Detect which cell encompasses the target text, then output its (x, y) center coordinate. 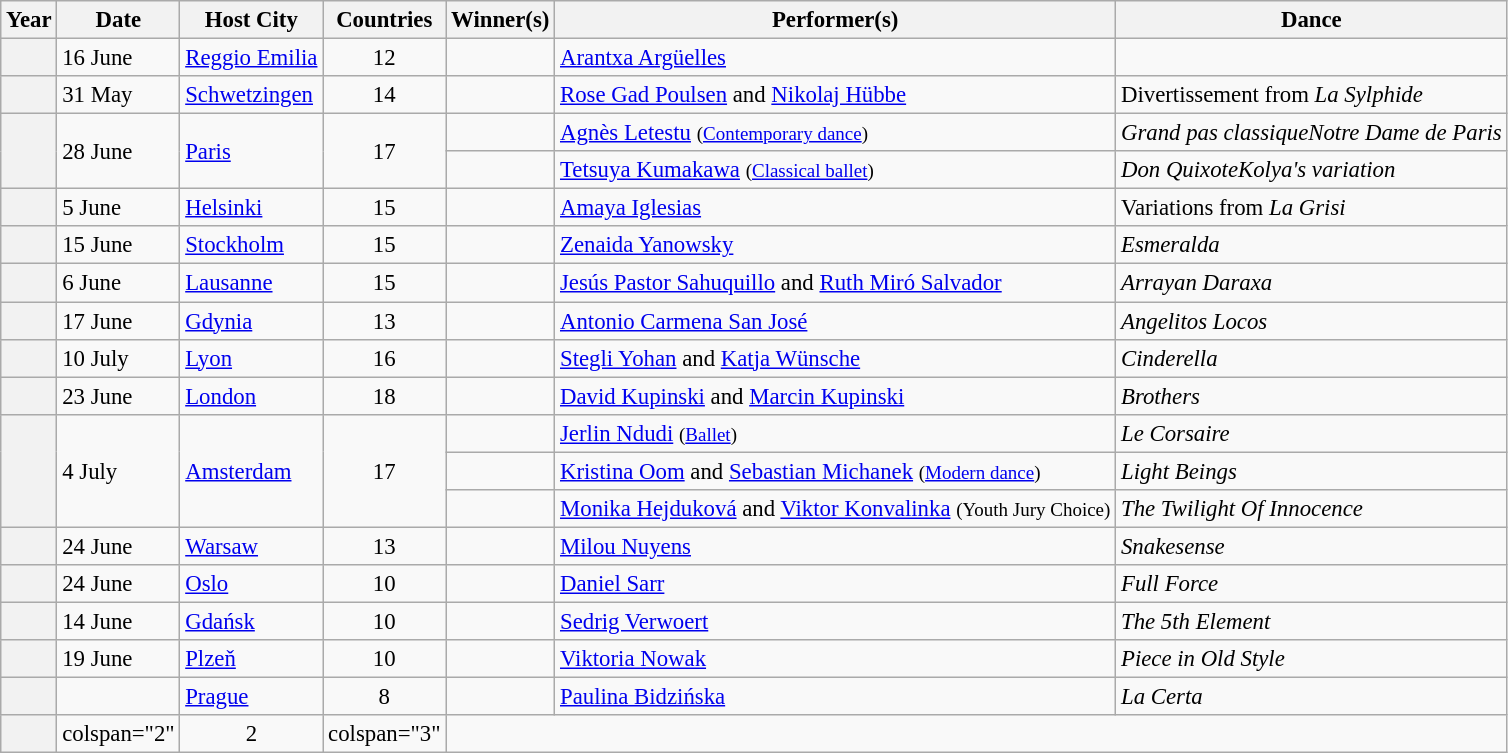
16 June (118, 58)
Sedrig Verwoert (836, 621)
14 June (118, 621)
Lausanne (252, 283)
Daniel Sarr (836, 584)
Paris (252, 152)
Arantxa Argüelles (836, 58)
Divertissement from La Sylphide (1312, 95)
23 June (118, 396)
Snakesense (1312, 546)
Full Force (1312, 584)
10 July (118, 358)
5 June (118, 208)
Lyon (252, 358)
Reggio Emilia (252, 58)
6 June (118, 283)
4 July (118, 470)
Year (29, 20)
Schwetzingen (252, 95)
Don QuixoteKolya's variation (1312, 170)
28 June (118, 152)
Variations from La Grisi (1312, 208)
14 (384, 95)
Host City (252, 20)
Piece in Old Style (1312, 659)
Angelitos Locos (1312, 321)
Monika Hejduková and Viktor Konvalinka (Youth Jury Choice) (836, 509)
Tetsuya Kumakawa (Classical ballet) (836, 170)
Arrayan Daraxa (1312, 283)
Performer(s) (836, 20)
Gdańsk (252, 621)
La Certa (1312, 697)
Le Corsaire (1312, 433)
Amaya Iglesias (836, 208)
19 June (118, 659)
Brothers (1312, 396)
Milou Nuyens (836, 546)
12 (384, 58)
Stegli Yohan and Katja Wünsche (836, 358)
colspan="3" (384, 734)
Oslo (252, 584)
Cinderella (1312, 358)
Esmeralda (1312, 245)
David Kupinski and Marcin Kupinski (836, 396)
Kristina Oom and Sebastian Michanek (Modern dance) (836, 471)
Light Beings (1312, 471)
31 May (118, 95)
Date (118, 20)
London (252, 396)
18 (384, 396)
colspan="2" (118, 734)
Helsinki (252, 208)
Jerlin Ndudi (Ballet) (836, 433)
The 5th Element (1312, 621)
Warsaw (252, 546)
Amsterdam (252, 470)
2 (252, 734)
Dance (1312, 20)
Winner(s) (500, 20)
17 June (118, 321)
Stockholm (252, 245)
Countries (384, 20)
Rose Gad Poulsen and Nikolaj Hübbe (836, 95)
15 June (118, 245)
16 (384, 358)
Agnès Letestu (Contemporary dance) (836, 133)
The Twilight Of Innocence (1312, 509)
Antonio Carmena San José (836, 321)
8 (384, 697)
Prague (252, 697)
Gdynia (252, 321)
Jesús Pastor Sahuquillo and Ruth Miró Salvador (836, 283)
Grand pas classiqueNotre Dame de Paris (1312, 133)
Paulina Bidzińska (836, 697)
Plzeň (252, 659)
Zenaida Yanowsky (836, 245)
Viktoria Nowak (836, 659)
